Extract the (X, Y) coordinate from the center of the cell holding the provided text.  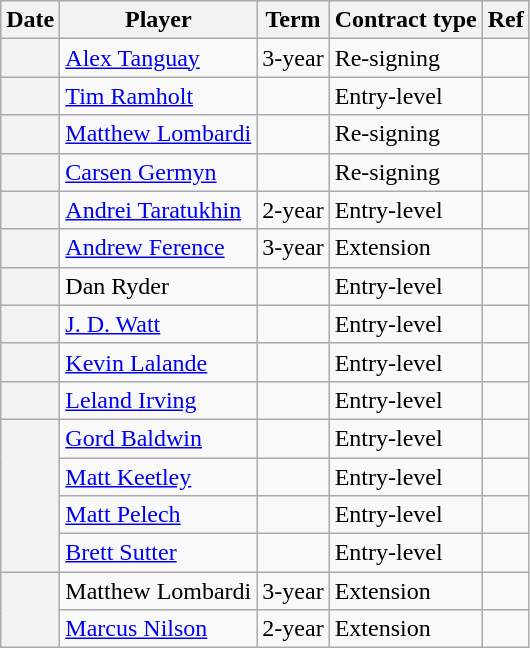
Andrew Ference (158, 248)
Player (158, 20)
Kevin Lalande (158, 362)
Contract type (406, 20)
Date (30, 20)
Matt Pelech (158, 515)
Gord Baldwin (158, 438)
Brett Sutter (158, 553)
Marcus Nilson (158, 629)
Andrei Taratukhin (158, 210)
Matt Keetley (158, 477)
Tim Ramholt (158, 96)
Carsen Germyn (158, 172)
Leland Irving (158, 400)
Alex Tanguay (158, 58)
J. D. Watt (158, 324)
Term (293, 20)
Dan Ryder (158, 286)
Ref (506, 20)
